Search for the cell housing the specified text and yield its [X, Y] center coordinate. 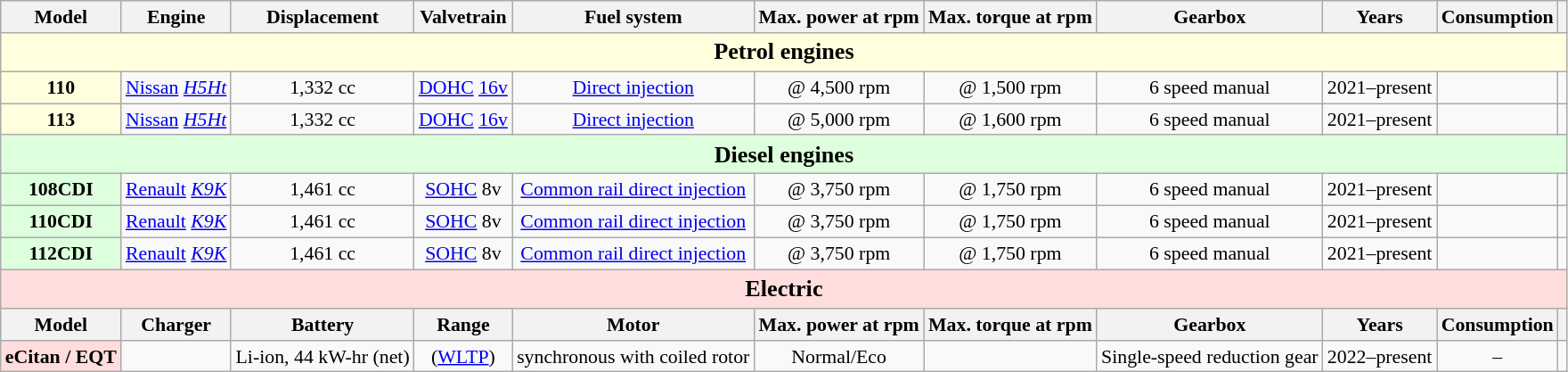
112CDI [61, 253]
Petrol engines [784, 52]
110 [61, 87]
@ 1,600 rpm [1010, 119]
eCitan / EQT [61, 356]
Charger [176, 324]
(WLTP) [463, 356]
@ 4,500 rpm [838, 87]
synchronous with coiled rotor [633, 356]
110CDI [61, 221]
Normal/Eco [838, 356]
Displacement [323, 16]
@ 5,000 rpm [838, 119]
108CDI [61, 189]
Single-speed reduction gear [1210, 356]
@ 1,500 rpm [1010, 87]
– [1498, 356]
Engine [176, 16]
Motor [633, 324]
Electric [784, 289]
Diesel engines [784, 153]
Battery [323, 324]
Range [463, 324]
Valvetrain [463, 16]
113 [61, 119]
Li-ion, 44 kW-hr (net) [323, 356]
2022–present [1380, 356]
Fuel system [633, 16]
